Return the [x, y] coordinate for the center point of the cell that contains the specified text.  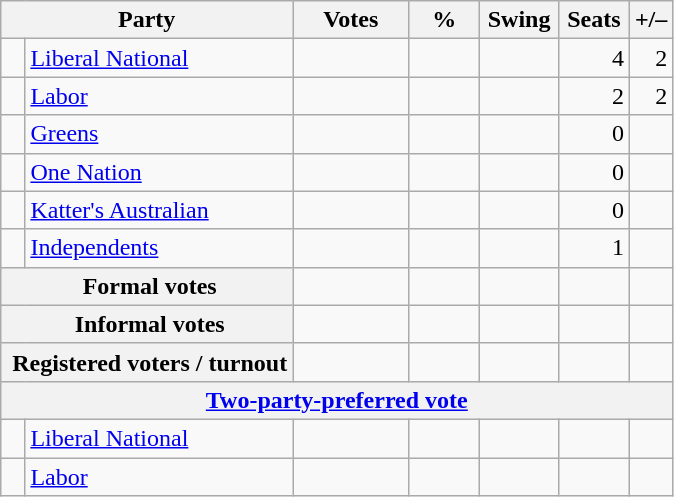
Greens [159, 134]
One Nation [159, 172]
4 [594, 58]
Two-party-preferred vote [337, 400]
Katter's Australian [159, 210]
+/– [650, 20]
Registered voters / turnout [147, 362]
Votes [351, 20]
Party [147, 20]
Independents [159, 248]
Formal votes [147, 286]
% [444, 20]
Swing [520, 20]
Seats [594, 20]
1 [594, 248]
Informal votes [147, 324]
